From the cell containing the given text, extract its center point as [x, y] coordinate. 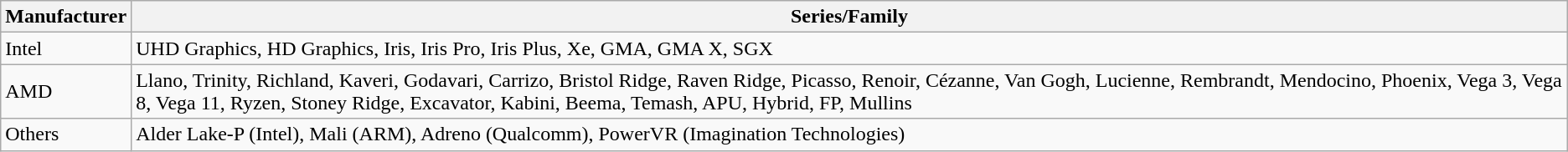
UHD Graphics, HD Graphics, Iris, Iris Pro, Iris Plus, Xe, GMA, GMA X, SGX [849, 48]
Series/Family [849, 17]
Others [66, 134]
Alder Lake-P (Intel), Mali (ARM), Adreno (Qualcomm), PowerVR (Imagination Technologies) [849, 134]
Intel [66, 48]
Manufacturer [66, 17]
AMD [66, 92]
